Identify which cell holds the provided text, then report its [x, y] central coordinate. 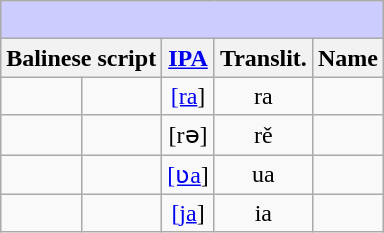
ua [263, 174]
Translit. [263, 58]
[ʋa] [188, 174]
[ja] [188, 213]
[ra] [188, 96]
[rə] [188, 135]
IPA [188, 58]
Balinese script [82, 58]
ia [263, 213]
ra [263, 96]
rě [263, 135]
Name [348, 58]
